Find where the given text appears and provide that cell's center as (x, y) coordinate. 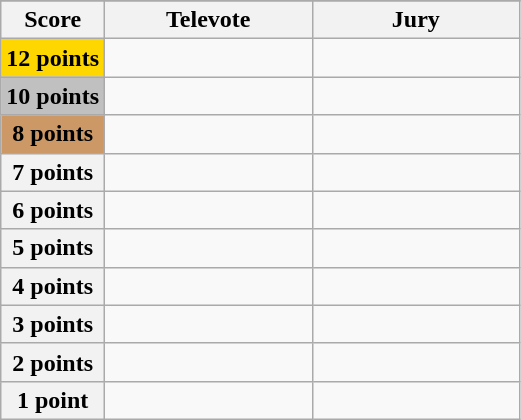
Jury (416, 20)
2 points (53, 362)
4 points (53, 286)
10 points (53, 96)
12 points (53, 58)
6 points (53, 210)
1 point (53, 400)
Televote (209, 20)
8 points (53, 134)
7 points (53, 172)
5 points (53, 248)
3 points (53, 324)
Score (53, 20)
